Determine the (x, y) coordinate at the center of the cell enclosing the given text.  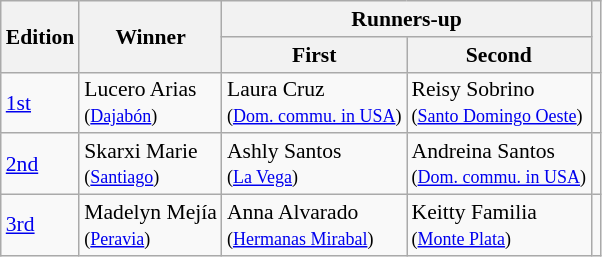
Madelyn Mejía(Peravia) (150, 226)
Second (500, 55)
Skarxi Marie(Santiago) (150, 164)
Edition (40, 36)
Runners-up (406, 19)
Anna Alvarado(Hermanas Mirabal) (314, 226)
2nd (40, 164)
Andreina Santos(Dom. commu. in USA) (500, 164)
First (314, 55)
Laura Cruz(Dom. commu. in USA) (314, 102)
Reisy Sobrino(Santo Domingo Oeste) (500, 102)
3rd (40, 226)
Lucero Arias(Dajabón) (150, 102)
Winner (150, 36)
Keitty Familia(Monte Plata) (500, 226)
1st (40, 102)
Ashly Santos(La Vega) (314, 164)
